For the text-containing cell, return its midpoint in (x, y) coordinate format. 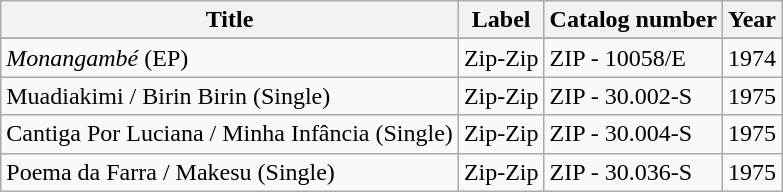
ZIP - 30.004-S (633, 134)
Poema da Farra / Makesu (Single) (230, 172)
Monangambé (EP) (230, 58)
Cantiga Por Luciana / Minha Infância (Single) (230, 134)
ZIP - 30.036-S (633, 172)
Muadiakimi / Birin Birin (Single) (230, 96)
Label (501, 20)
Year (752, 20)
Catalog number (633, 20)
ZIP - 30.002-S (633, 96)
ZIP - 10058/E (633, 58)
Title (230, 20)
1974 (752, 58)
